Pinpoint the cell where the given text exists, returning its [x, y] midpoint coordinate. 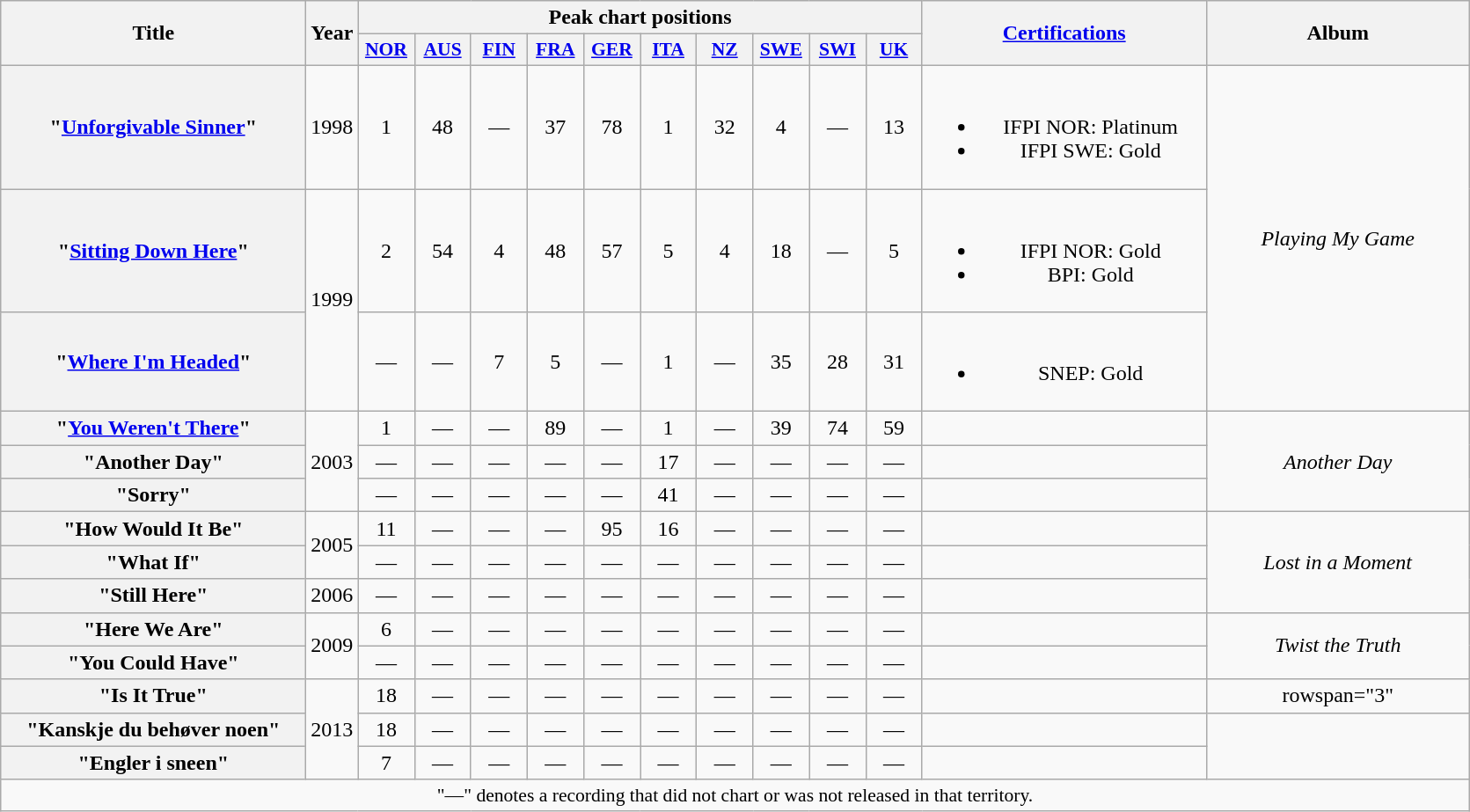
"Where I'm Headed" [153, 362]
SNEP: Gold [1064, 362]
Twist the Truth [1337, 646]
GER [611, 50]
17 [669, 462]
Certifications [1064, 33]
Year [333, 33]
39 [781, 428]
57 [611, 250]
"Still Here" [153, 596]
"Is It True" [153, 696]
16 [669, 529]
FRA [555, 50]
rowspan="3" [1337, 696]
11 [386, 529]
"What If" [153, 562]
2003 [333, 462]
Playing My Game [1337, 238]
1998 [333, 127]
IFPI NOR: GoldBPI: Gold [1064, 250]
UK [894, 50]
SWI [837, 50]
74 [837, 428]
ITA [669, 50]
89 [555, 428]
28 [837, 362]
78 [611, 127]
NZ [725, 50]
13 [894, 127]
"Another Day" [153, 462]
6 [386, 629]
AUS [442, 50]
41 [669, 495]
"Engler i sneen" [153, 763]
32 [725, 127]
31 [894, 362]
2009 [333, 646]
54 [442, 250]
"How Would It Be" [153, 529]
"Kanskje du behøver noen" [153, 729]
Album [1337, 33]
"You Could Have" [153, 662]
"You Weren't There" [153, 428]
1999 [333, 299]
"Sitting Down Here" [153, 250]
59 [894, 428]
"Here We Are" [153, 629]
2005 [333, 545]
"—" denotes a recording that did not chart or was not released in that territory. [735, 795]
35 [781, 362]
2006 [333, 596]
37 [555, 127]
Peak chart positions [640, 18]
FIN [499, 50]
Lost in a Moment [1337, 562]
Another Day [1337, 462]
IFPI NOR: PlatinumIFPI SWE: Gold [1064, 127]
95 [611, 529]
"Sorry" [153, 495]
NOR [386, 50]
2013 [333, 729]
Title [153, 33]
2 [386, 250]
SWE [781, 50]
"Unforgivable Sinner" [153, 127]
